Identify which cell holds the provided text, then report its [x, y] central coordinate. 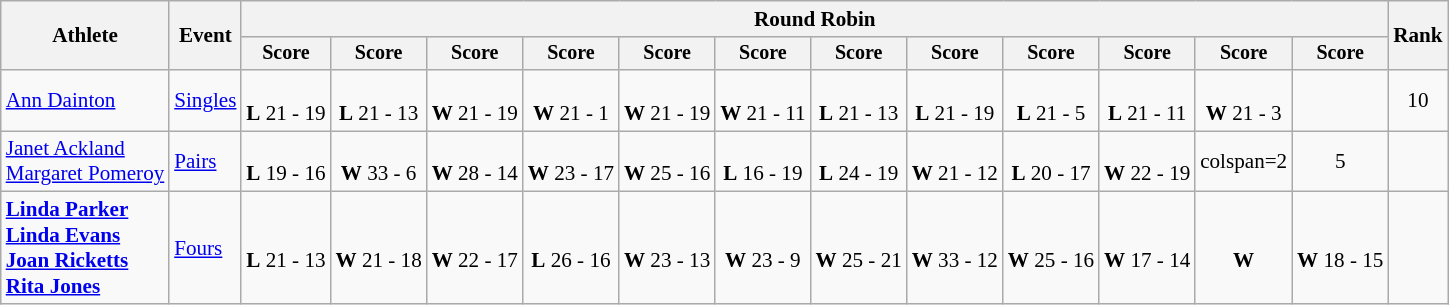
W 21 - 12 [955, 162]
W 21 - 3 [1244, 100]
Linda ParkerLinda EvansJoan RickettsRita Jones [85, 248]
Ann Dainton [85, 100]
W 17 - 14 [1147, 248]
W 22 - 17 [475, 248]
Athlete [85, 36]
Pairs [205, 162]
W 33 - 6 [379, 162]
W 33 - 12 [955, 248]
Fours [205, 248]
W 23 - 13 [667, 248]
W 21 - 11 [762, 100]
Janet AcklandMargaret Pomeroy [85, 162]
Event [205, 36]
W 28 - 14 [475, 162]
W 21 - 18 [379, 248]
L 19 - 16 [286, 162]
Singles [205, 100]
W 23 - 9 [762, 248]
W 25 - 21 [859, 248]
L 21 - 11 [1147, 100]
W [1244, 248]
colspan=2 [1244, 162]
Round Robin [814, 18]
W 21 - 1 [571, 100]
L 16 - 19 [762, 162]
L 24 - 19 [859, 162]
10 [1418, 100]
Rank [1418, 36]
L 26 - 16 [571, 248]
L 21 - 5 [1051, 100]
L 20 - 17 [1051, 162]
W 23 - 17 [571, 162]
W 22 - 19 [1147, 162]
5 [1340, 162]
W 18 - 15 [1340, 248]
